Return the (X, Y) coordinate for the center point of the cell that contains the specified text.  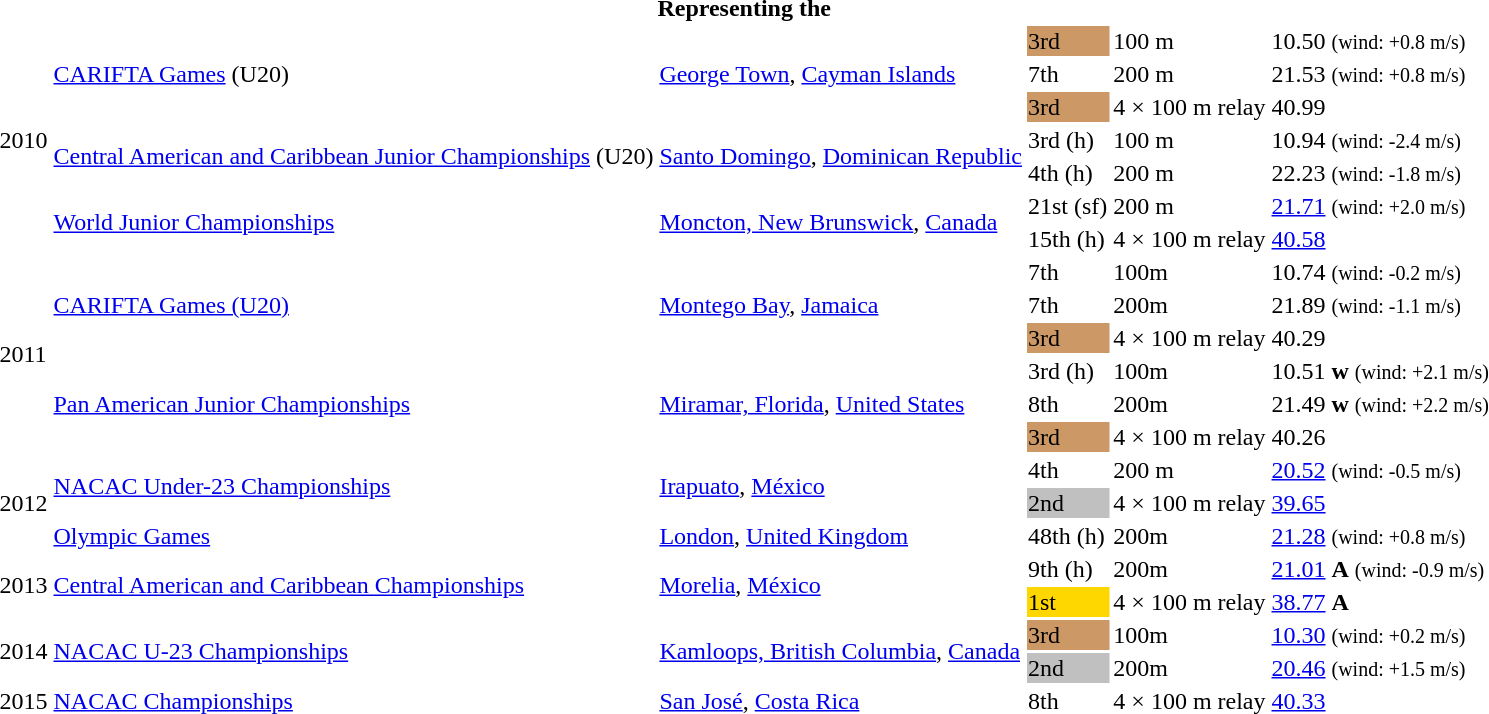
9th (h) (1068, 569)
Morelia, México (841, 586)
Pan American Junior Championships (354, 404)
Moncton, New Brunswick, Canada (841, 222)
Olympic Games (354, 536)
15th (h) (1068, 239)
Central American and Caribbean Junior Championships (U20) (354, 156)
NACAC Under-23 Championships (354, 486)
Kamloops, British Columbia, Canada (841, 652)
NACAC U-23 Championships (354, 652)
4th (1068, 470)
George Town, Cayman Islands (841, 74)
Central American and Caribbean Championships (354, 586)
48th (h) (1068, 536)
World Junior Championships (354, 222)
8th (1068, 404)
Santo Domingo, Dominican Republic (841, 156)
London, United Kingdom (841, 536)
Montego Bay, Jamaica (841, 305)
4th (h) (1068, 173)
Miramar, Florida, United States (841, 404)
Irapuato, México (841, 486)
1st (1068, 602)
21st (sf) (1068, 206)
